Output the (x, y) coordinate of the center of the cell containing the given text.  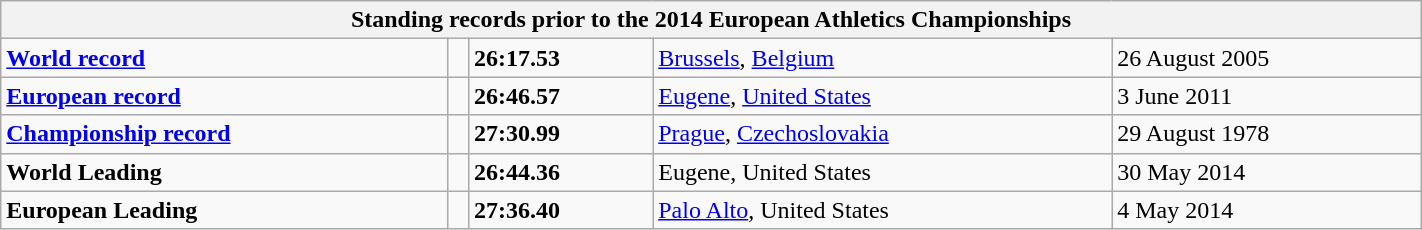
World Leading (224, 172)
27:30.99 (560, 134)
Standing records prior to the 2014 European Athletics Championships (711, 20)
26:46.57 (560, 96)
Prague, Czechoslovakia (882, 134)
Brussels, Belgium (882, 58)
26 August 2005 (1267, 58)
European record (224, 96)
26:17.53 (560, 58)
Palo Alto, United States (882, 210)
4 May 2014 (1267, 210)
26:44.36 (560, 172)
European Leading (224, 210)
Championship record (224, 134)
World record (224, 58)
30 May 2014 (1267, 172)
3 June 2011 (1267, 96)
29 August 1978 (1267, 134)
27:36.40 (560, 210)
